Capture the cell that displays the provided text and extract its (x, y) central coordinate. 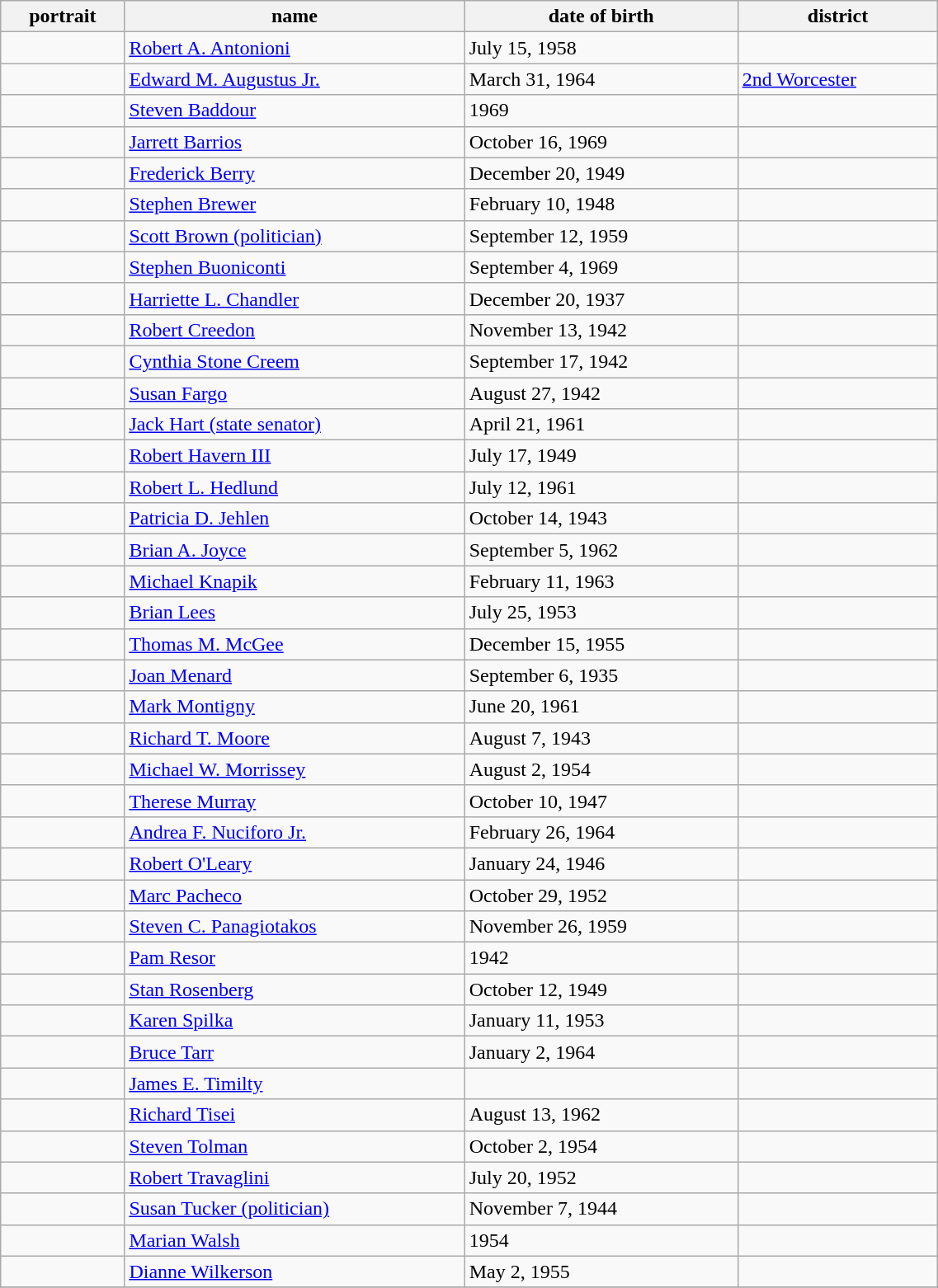
February 26, 1964 (601, 832)
Michael Knapik (295, 581)
Robert O'Leary (295, 863)
September 12, 1959 (601, 236)
September 6, 1935 (601, 675)
Dianne Wilkerson (295, 1272)
Brian A. Joyce (295, 550)
August 2, 1954 (601, 769)
April 21, 1961 (601, 425)
October 29, 1952 (601, 895)
Brian Lees (295, 613)
September 5, 1962 (601, 550)
November 7, 1944 (601, 1209)
October 16, 1969 (601, 142)
November 13, 1942 (601, 330)
Marian Walsh (295, 1240)
July 15, 1958 (601, 48)
district (838, 16)
Patricia D. Jehlen (295, 519)
Edward M. Augustus Jr. (295, 79)
August 7, 1943 (601, 738)
Thomas M. McGee (295, 644)
Richard Tisei (295, 1115)
July 20, 1952 (601, 1178)
January 24, 1946 (601, 863)
date of birth (601, 16)
March 31, 1964 (601, 79)
Stephen Brewer (295, 204)
Robert Travaglini (295, 1178)
Jarrett Barrios (295, 142)
December 20, 1949 (601, 173)
December 20, 1937 (601, 298)
Therese Murray (295, 801)
January 2, 1964 (601, 1052)
January 11, 1953 (601, 1021)
Jack Hart (state senator) (295, 425)
1954 (601, 1240)
Steven C. Panagiotakos (295, 927)
May 2, 1955 (601, 1272)
portrait (63, 16)
James E. Timilty (295, 1084)
August 27, 1942 (601, 393)
February 10, 1948 (601, 204)
Joan Menard (295, 675)
Robert Havern III (295, 456)
Mark Montigny (295, 707)
October 14, 1943 (601, 519)
September 17, 1942 (601, 361)
Pam Resor (295, 958)
name (295, 16)
Stan Rosenberg (295, 990)
October 12, 1949 (601, 990)
July 25, 1953 (601, 613)
February 11, 1963 (601, 581)
Robert L. Hedlund (295, 487)
Scott Brown (politician) (295, 236)
August 13, 1962 (601, 1115)
2nd Worcester (838, 79)
Andrea F. Nuciforo Jr. (295, 832)
Richard T. Moore (295, 738)
July 17, 1949 (601, 456)
December 15, 1955 (601, 644)
Karen Spilka (295, 1021)
Stephen Buoniconti (295, 267)
Frederick Berry (295, 173)
Steven Tolman (295, 1146)
Marc Pacheco (295, 895)
October 2, 1954 (601, 1146)
Robert A. Antonioni (295, 48)
June 20, 1961 (601, 707)
Steven Baddour (295, 110)
September 4, 1969 (601, 267)
1942 (601, 958)
Cynthia Stone Creem (295, 361)
Michael W. Morrissey (295, 769)
Harriette L. Chandler (295, 298)
October 10, 1947 (601, 801)
Susan Tucker (politician) (295, 1209)
Susan Fargo (295, 393)
Bruce Tarr (295, 1052)
1969 (601, 110)
Robert Creedon (295, 330)
July 12, 1961 (601, 487)
November 26, 1959 (601, 927)
